Provide the (X, Y) coordinate of the cell's center where the given text is located.  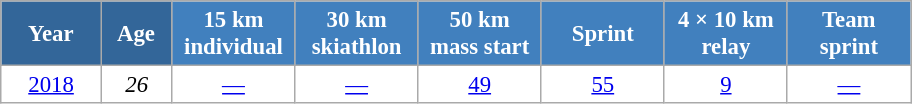
Team sprint (848, 34)
Age (136, 34)
Sprint (602, 34)
15 km individual (234, 34)
30 km skiathlon (356, 34)
50 km mass start (480, 34)
26 (136, 85)
55 (602, 85)
4 × 10 km relay (726, 34)
49 (480, 85)
9 (726, 85)
Year (52, 34)
2018 (52, 85)
